Capture the cell that displays the provided text and extract its (x, y) central coordinate. 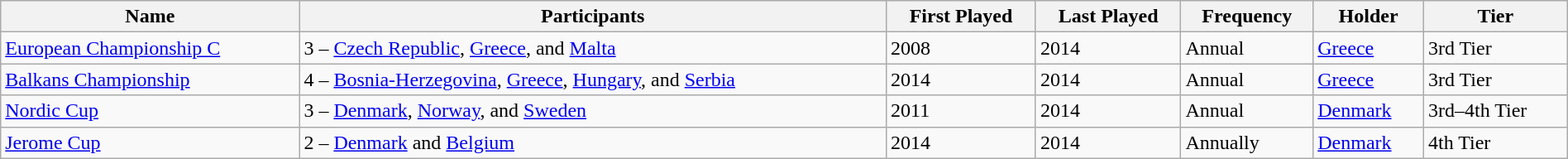
2 – Denmark and Belgium (593, 142)
3 – Czech Republic, Greece, and Malta (593, 48)
4th Tier (1495, 142)
Balkans Championship (151, 79)
Name (151, 17)
2008 (961, 48)
Nordic Cup (151, 111)
Jerome Cup (151, 142)
Tier (1495, 17)
3rd–4th Tier (1495, 111)
European Championship C (151, 48)
Holder (1369, 17)
2011 (961, 111)
4 – Bosnia-Herzegovina, Greece, Hungary, and Serbia (593, 79)
Last Played (1108, 17)
Frequency (1247, 17)
Participants (593, 17)
First Played (961, 17)
Annually (1247, 142)
3 – Denmark, Norway, and Sweden (593, 111)
